Return [x, y] of the center of cell containing provided text 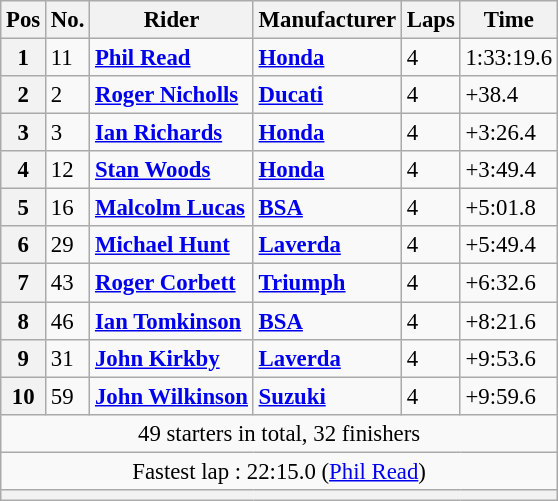
+9:59.6 [508, 396]
Triumph [327, 283]
Pos [24, 20]
+5:01.8 [508, 208]
43 [68, 283]
49 starters in total, 32 finishers [280, 433]
John Kirkby [172, 358]
Michael Hunt [172, 245]
10 [24, 396]
+8:21.6 [508, 321]
Ian Tomkinson [172, 321]
16 [68, 208]
46 [68, 321]
9 [24, 358]
No. [68, 20]
Time [508, 20]
Phil Read [172, 58]
John Wilkinson [172, 396]
Suzuki [327, 396]
Fastest lap : 22:15.0 (Phil Read) [280, 471]
31 [68, 358]
Roger Corbett [172, 283]
+6:32.6 [508, 283]
Malcolm Lucas [172, 208]
Ducati [327, 95]
59 [68, 396]
6 [24, 245]
1 [24, 58]
+3:49.4 [508, 170]
5 [24, 208]
Rider [172, 20]
+5:49.4 [508, 245]
+9:53.6 [508, 358]
Ian Richards [172, 133]
1:33:19.6 [508, 58]
Roger Nicholls [172, 95]
Laps [430, 20]
29 [68, 245]
Manufacturer [327, 20]
12 [68, 170]
Stan Woods [172, 170]
11 [68, 58]
+38.4 [508, 95]
+3:26.4 [508, 133]
7 [24, 283]
8 [24, 321]
